Scan for the cell matching the given text and deliver its [X, Y] coordinate at center. 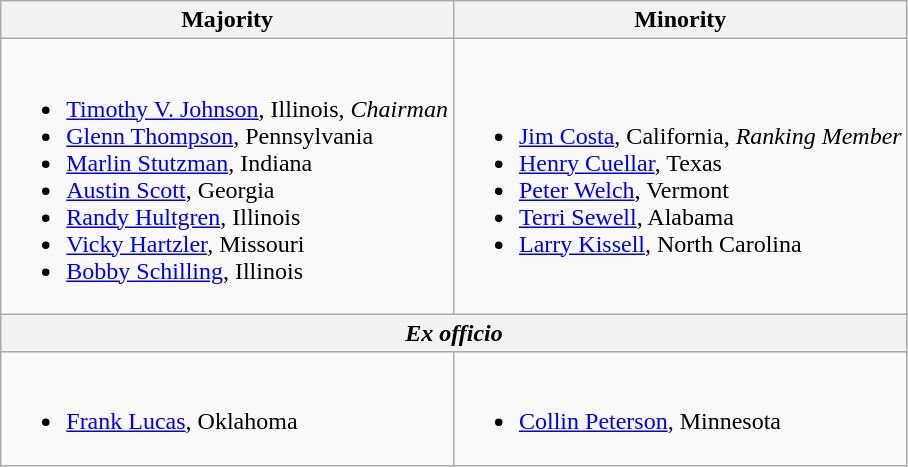
Collin Peterson, Minnesota [680, 408]
Frank Lucas, Oklahoma [228, 408]
Ex officio [454, 333]
Minority [680, 20]
Jim Costa, California, Ranking MemberHenry Cuellar, TexasPeter Welch, VermontTerri Sewell, AlabamaLarry Kissell, North Carolina [680, 176]
Majority [228, 20]
